Pinpoint the cell where the given text exists, returning its (x, y) midpoint coordinate. 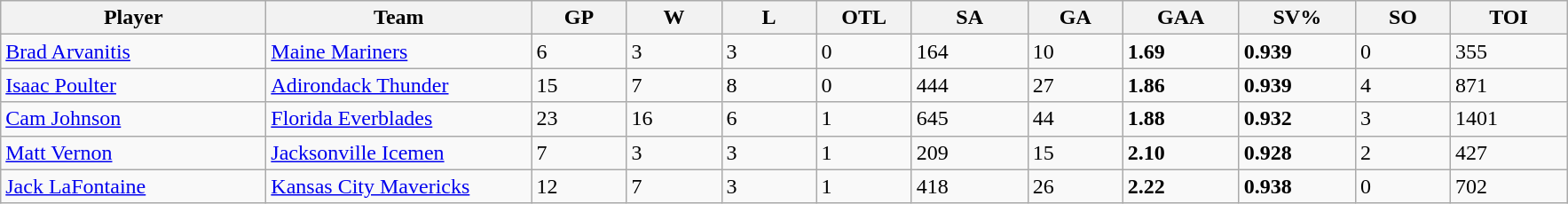
Jack LaFontaine (133, 186)
2.22 (1180, 186)
10 (1076, 51)
427 (1509, 153)
Kansas City Mavericks (399, 186)
1.69 (1180, 51)
1.86 (1180, 85)
23 (579, 119)
Team (399, 18)
W (674, 18)
GAA (1180, 18)
1.88 (1180, 119)
SV% (1297, 18)
164 (969, 51)
355 (1509, 51)
OTL (864, 18)
27 (1076, 85)
26 (1076, 186)
GA (1076, 18)
SO (1402, 18)
Cam Johnson (133, 119)
0.932 (1297, 119)
Player (133, 18)
44 (1076, 119)
418 (969, 186)
1401 (1509, 119)
Brad Arvanitis (133, 51)
871 (1509, 85)
Adirondack Thunder (399, 85)
Maine Mariners (399, 51)
SA (969, 18)
Jacksonville Icemen (399, 153)
0.928 (1297, 153)
TOI (1509, 18)
Isaac Poulter (133, 85)
2.10 (1180, 153)
8 (768, 85)
Florida Everblades (399, 119)
702 (1509, 186)
645 (969, 119)
Matt Vernon (133, 153)
16 (674, 119)
0.938 (1297, 186)
444 (969, 85)
GP (579, 18)
12 (579, 186)
2 (1402, 153)
L (768, 18)
209 (969, 153)
4 (1402, 85)
